Scan for the cell matching the given text and deliver its (X, Y) coordinate at center. 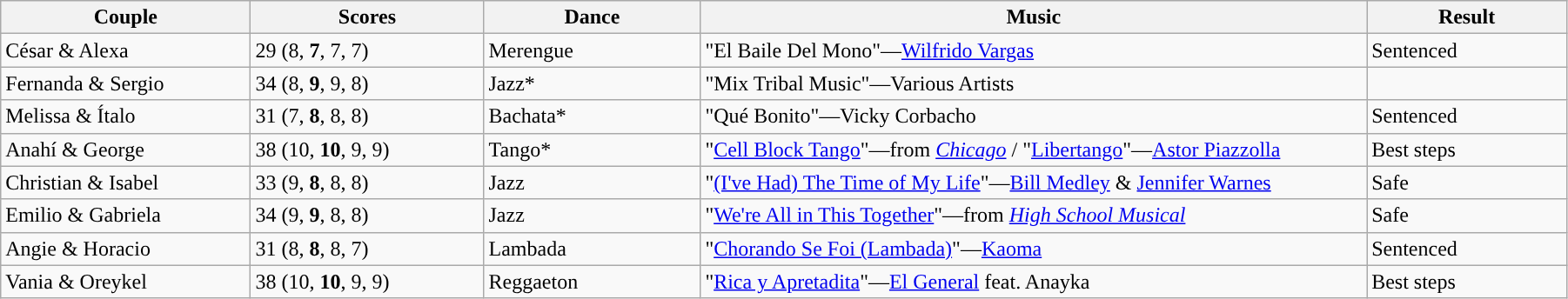
César & Alexa (125, 50)
33 (9, 8, 8, 8) (367, 183)
Jazz* (592, 83)
"Chorando Se Foi (Lambada)"—Kaoma (1034, 249)
Angie & Horacio (125, 249)
Lambada (592, 249)
Music (1034, 17)
Anahí & George (125, 149)
Bachata* (592, 116)
Vania & Oreykel (125, 282)
34 (9, 9, 8, 8) (367, 216)
Couple (125, 17)
Dance (592, 17)
Result (1467, 17)
31 (8, 8, 8, 7) (367, 249)
34 (8, 9, 9, 8) (367, 83)
"(I've Had) The Time of My Life"—Bill Medley & Jennifer Warnes (1034, 183)
29 (8, 7, 7, 7) (367, 50)
"We're All in This Together"—from High School Musical (1034, 216)
Scores (367, 17)
"Cell Block Tango"—from Chicago / "Libertango"—Astor Piazzolla (1034, 149)
"Qué Bonito"—Vicky Corbacho (1034, 116)
"El Baile Del Mono"—Wilfrido Vargas (1034, 50)
Melissa & Ítalo (125, 116)
Merengue (592, 50)
Fernanda & Sergio (125, 83)
"Rica y Apretadita"—El General feat. Anayka (1034, 282)
Christian & Isabel (125, 183)
"Mix Tribal Music"—Various Artists (1034, 83)
Tango* (592, 149)
31 (7, 8, 8, 8) (367, 116)
Reggaeton (592, 282)
Emilio & Gabriela (125, 216)
